Determine the (x, y) coordinate at the center of the cell enclosing the given text.  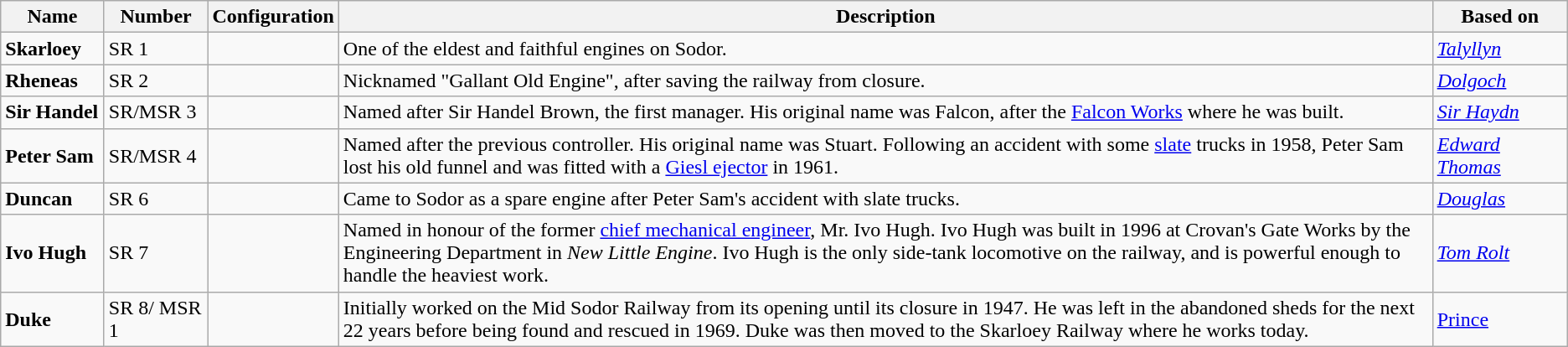
Peter Sam (53, 156)
Number (156, 17)
Dolgoch (1499, 80)
Came to Sodor as a spare engine after Peter Sam's accident with slate trucks. (885, 199)
Douglas (1499, 199)
Skarloey (53, 49)
SR/MSR 4 (156, 156)
Duke (53, 319)
Name (53, 17)
Named after Sir Handel Brown, the first manager. His original name was Falcon, after the Falcon Works where he was built. (885, 112)
One of the eldest and faithful engines on Sodor. (885, 49)
SR 7 (156, 253)
Rheneas (53, 80)
Sir Haydn (1499, 112)
Nicknamed "Gallant Old Engine", after saving the railway from closure. (885, 80)
SR 6 (156, 199)
SR 2 (156, 80)
Based on (1499, 17)
Duncan (53, 199)
SR 8/ MSR 1 (156, 319)
Description (885, 17)
Talyllyn (1499, 49)
SR/MSR 3 (156, 112)
Configuration (273, 17)
SR 1 (156, 49)
Tom Rolt (1499, 253)
Edward Thomas (1499, 156)
Prince (1499, 319)
Ivo Hugh (53, 253)
Sir Handel (53, 112)
